Provide the [X, Y] coordinate of the cell's center where the given text is located.  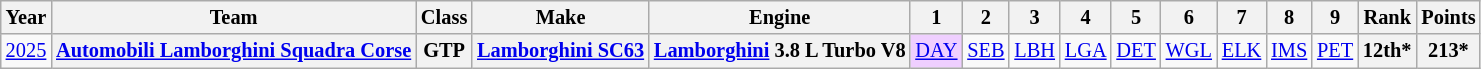
DAY [936, 51]
PET [1335, 51]
9 [1335, 17]
ELK [1242, 51]
5 [1136, 17]
Automobili Lamborghini Squadra Corse [234, 51]
7 [1242, 17]
2025 [26, 51]
3 [1034, 17]
LBH [1034, 51]
Class [444, 17]
IMS [1289, 51]
DET [1136, 51]
Make [560, 17]
1 [936, 17]
Lamborghini 3.8 L Turbo V8 [780, 51]
Lamborghini SC63 [560, 51]
4 [1086, 17]
LGA [1086, 51]
WGL [1189, 51]
Year [26, 17]
Team [234, 17]
Points [1448, 17]
GTP [444, 51]
8 [1289, 17]
6 [1189, 17]
213* [1448, 51]
12th* [1387, 51]
2 [986, 17]
SEB [986, 51]
Rank [1387, 17]
Engine [780, 17]
